Scan for the cell matching the given text and deliver its (X, Y) coordinate at center. 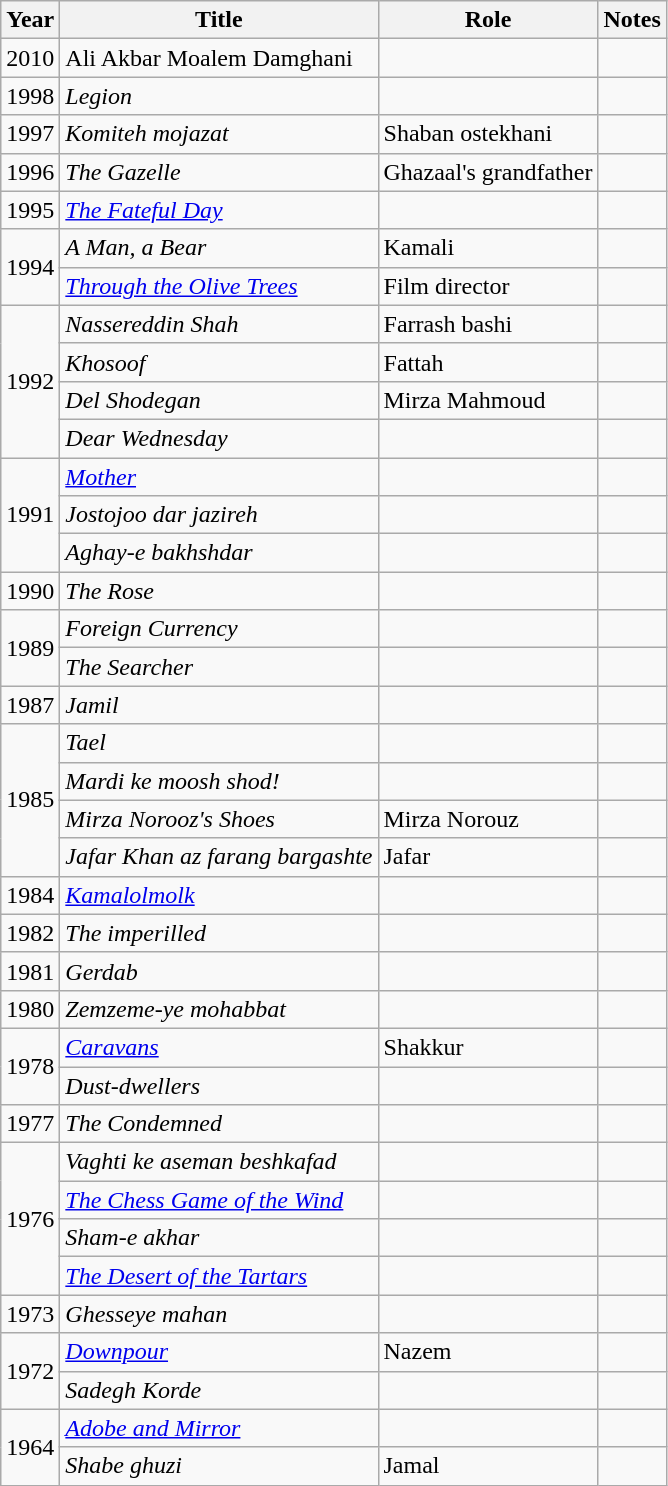
Shabe ghuzi (219, 1466)
Kamalolmolk (219, 895)
Vaghti ke aseman beshkafad (219, 1162)
1978 (30, 1066)
Shakkur (488, 1047)
Dear Wednesday (219, 438)
Tael (219, 743)
Kamali (488, 248)
Mother (219, 477)
Khosoof (219, 362)
Title (219, 20)
Role (488, 20)
Mirza Mahmoud (488, 400)
1980 (30, 1009)
1981 (30, 971)
Dust-dwellers (219, 1085)
Jafar (488, 857)
A Man, a Bear (219, 248)
Jafar Khan az farang bargashte (219, 857)
Year (30, 20)
1992 (30, 381)
Komiteh mojazat (219, 134)
Mirza Norooz's Shoes (219, 819)
Downpour (219, 1352)
The Condemned (219, 1124)
Aghay-e bakhshdar (219, 553)
The imperilled (219, 933)
Film director (488, 286)
The Gazelle (219, 172)
Shaban ostekhani (488, 134)
1985 (30, 800)
Farrash bashi (488, 324)
1984 (30, 895)
Nassereddin Shah (219, 324)
1990 (30, 591)
1977 (30, 1124)
1995 (30, 210)
1996 (30, 172)
Mardi ke moosh shod! (219, 781)
The Chess Game of the Wind (219, 1200)
Ali Akbar Moalem Damghani (219, 58)
1964 (30, 1447)
1973 (30, 1314)
1991 (30, 515)
Fattah (488, 362)
1976 (30, 1219)
1994 (30, 267)
1987 (30, 705)
Through the Olive Trees (219, 286)
Ghazaal's grandfather (488, 172)
Ghesseye mahan (219, 1314)
Notes (632, 20)
Nazem (488, 1352)
Sadegh Korde (219, 1390)
The Fateful Day (219, 210)
Foreign Currency (219, 629)
1972 (30, 1371)
The Rose (219, 591)
Zemzeme-ye mohabbat (219, 1009)
The Searcher (219, 667)
Jamal (488, 1466)
Jamil (219, 705)
Mirza Norouz (488, 819)
Gerdab (219, 971)
Legion (219, 96)
1982 (30, 933)
Del Shodegan (219, 400)
Adobe and Mirror (219, 1428)
Jostojoo dar jazireh (219, 515)
Sham-e akhar (219, 1238)
2010 (30, 58)
1998 (30, 96)
1997 (30, 134)
1989 (30, 648)
Caravans (219, 1047)
The Desert of the Tartars (219, 1276)
